For the text-containing cell, return its midpoint in (X, Y) coordinate format. 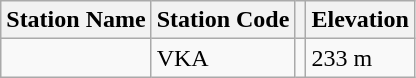
233 m (360, 58)
VKA (223, 58)
Station Code (223, 20)
Elevation (360, 20)
Station Name (76, 20)
